Scan for the cell matching the given text and deliver its [X, Y] coordinate at center. 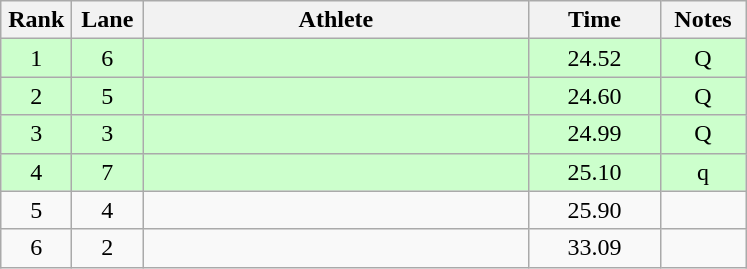
Rank [36, 20]
Lane [108, 20]
33.09 [594, 248]
Time [594, 20]
24.60 [594, 96]
7 [108, 172]
q [703, 172]
Athlete [336, 20]
24.52 [594, 58]
1 [36, 58]
Notes [703, 20]
25.90 [594, 210]
25.10 [594, 172]
24.99 [594, 134]
